Search for the cell housing the specified text and yield its (x, y) center coordinate. 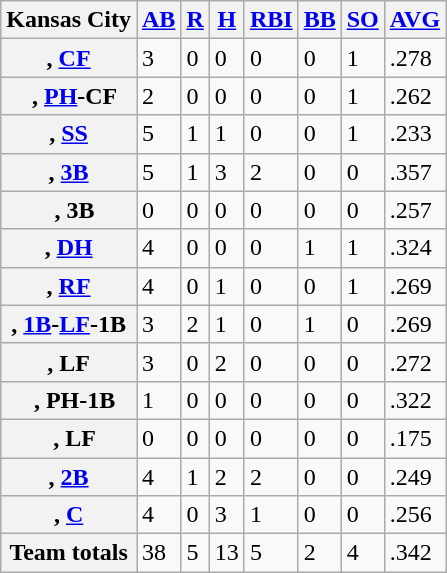
.324 (414, 248)
, C (69, 515)
.272 (414, 362)
.278 (414, 58)
13 (226, 553)
AB (158, 20)
.342 (414, 553)
.322 (414, 400)
.175 (414, 438)
BB (320, 20)
.262 (414, 96)
.257 (414, 210)
, 2B (69, 477)
.256 (414, 515)
, DH (69, 248)
Team totals (69, 553)
, 1B-LF-1B (69, 324)
.357 (414, 172)
Kansas City (69, 20)
, RF (69, 286)
RBI (271, 20)
SO (362, 20)
H (226, 20)
, SS (69, 134)
, CF (69, 58)
38 (158, 553)
.233 (414, 134)
, PH-CF (69, 96)
.249 (414, 477)
AVG (414, 20)
, PH-1B (69, 400)
R (195, 20)
